Detect which cell encompasses the target text, then output its (x, y) center coordinate. 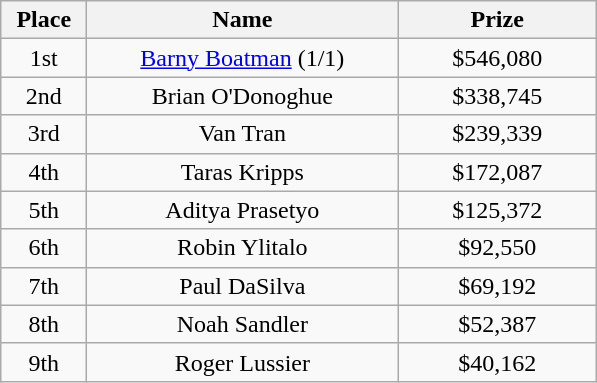
2nd (44, 96)
1st (44, 58)
6th (44, 248)
Roger Lussier (242, 362)
5th (44, 210)
7th (44, 286)
4th (44, 172)
$338,745 (498, 96)
$172,087 (498, 172)
Name (242, 20)
$125,372 (498, 210)
$546,080 (498, 58)
$69,192 (498, 286)
Taras Kripps (242, 172)
$92,550 (498, 248)
8th (44, 324)
$40,162 (498, 362)
Noah Sandler (242, 324)
$52,387 (498, 324)
Barny Boatman (1/1) (242, 58)
Paul DaSilva (242, 286)
$239,339 (498, 134)
Place (44, 20)
3rd (44, 134)
Robin Ylitalo (242, 248)
Brian O'Donoghue (242, 96)
Van Tran (242, 134)
Prize (498, 20)
Aditya Prasetyo (242, 210)
9th (44, 362)
